Determine the (x, y) coordinate at the center of the cell enclosing the given text.  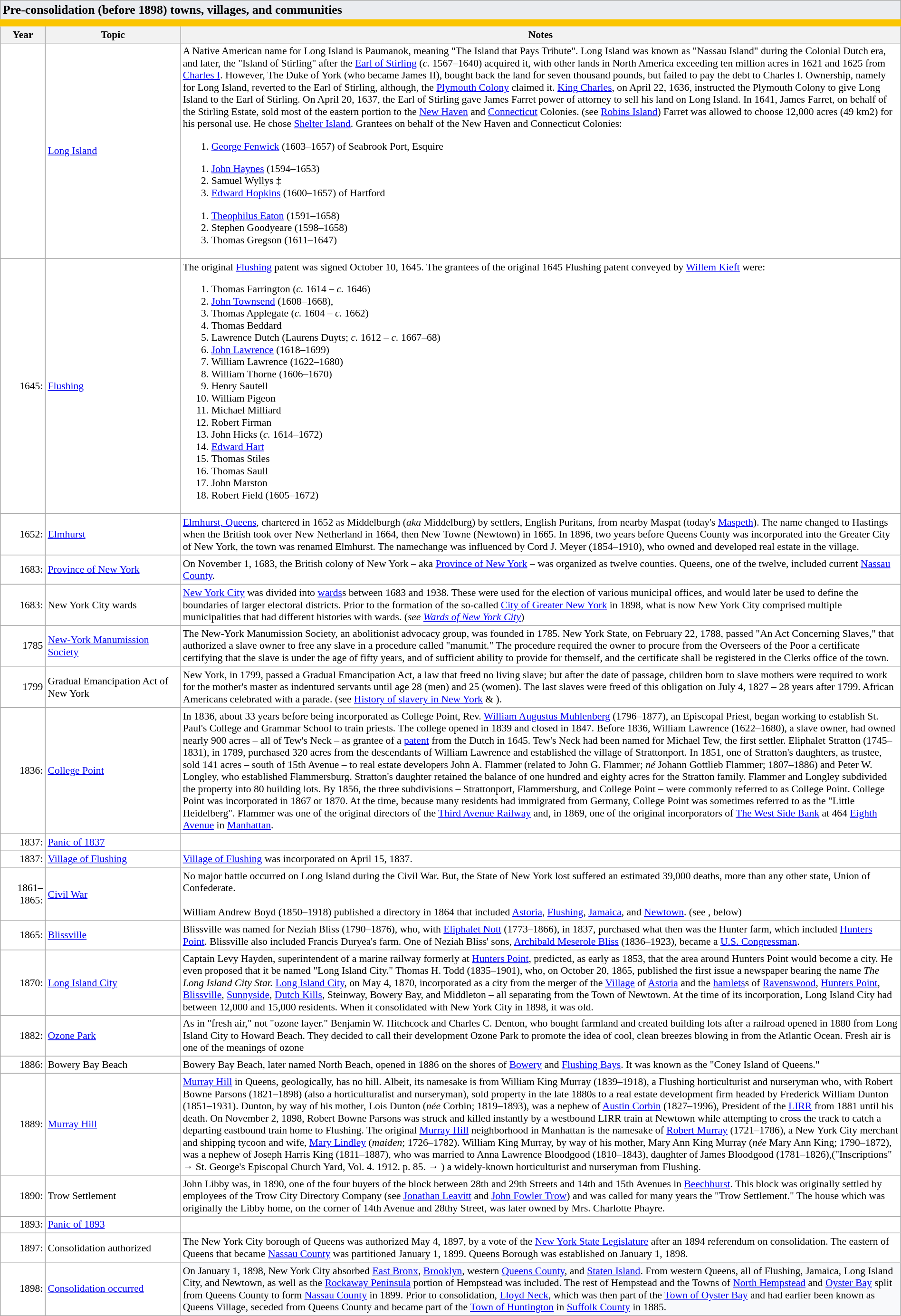
Year (23, 33)
Civil War (113, 894)
Blissville (113, 935)
1886: (23, 1065)
1652: (23, 535)
Pre-consolidation (before 1898) towns, villages, and communities (450, 11)
New-York Manumission Society (113, 646)
Long Island (113, 150)
1836: (23, 771)
Gradual Emancipation Act of New York (113, 687)
Notes (541, 33)
1890: (23, 1196)
1898: (23, 1289)
1861–1865: (23, 894)
Long Island City (113, 983)
1897: (23, 1248)
1870: (23, 983)
1882: (23, 1036)
1865: (23, 935)
1645: (23, 386)
Province of New York (113, 569)
Consolidation occurred (113, 1289)
1785 (23, 646)
Flushing (113, 386)
1889: (23, 1124)
Village of Flushing was incorporated on April 15, 1837. (541, 859)
Elmhurst (113, 535)
Murray Hill (113, 1124)
Bowery Bay Beach (113, 1065)
Topic (113, 33)
1799 (23, 687)
Consolidation authorized (113, 1248)
Bowery Bay Beach, later named North Beach, opened in 1886 on the shores of Bowery and Flushing Bays. It was known as the "Coney Island of Queens." (541, 1065)
Village of Flushing (113, 859)
Panic of 1837 (113, 842)
1893: (23, 1225)
Panic of 1893 (113, 1225)
College Point (113, 771)
Ozone Park (113, 1036)
Trow Settlement (113, 1196)
New York City wards (113, 605)
